For the text-containing cell, return its midpoint in (x, y) coordinate format. 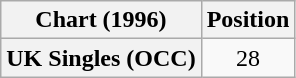
Position (248, 20)
Chart (1996) (101, 20)
28 (248, 58)
UK Singles (OCC) (101, 58)
